Find where the given text appears and provide that cell's center as [x, y] coordinate. 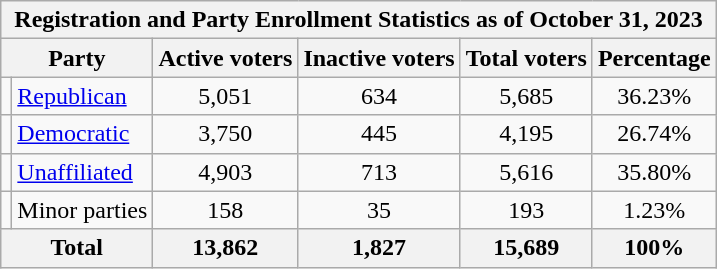
634 [379, 96]
13,862 [226, 248]
35 [379, 210]
1.23% [654, 210]
5,616 [526, 172]
Total voters [526, 58]
100% [654, 248]
Minor parties [82, 210]
193 [526, 210]
35.80% [654, 172]
158 [226, 210]
Unaffiliated [82, 172]
Republican [82, 96]
Registration and Party Enrollment Statistics as of October 31, 2023 [359, 20]
1,827 [379, 248]
Inactive voters [379, 58]
Democratic [82, 134]
Total [77, 248]
36.23% [654, 96]
4,903 [226, 172]
Active voters [226, 58]
445 [379, 134]
713 [379, 172]
Party [77, 58]
26.74% [654, 134]
4,195 [526, 134]
5,051 [226, 96]
3,750 [226, 134]
5,685 [526, 96]
Percentage [654, 58]
15,689 [526, 248]
